Determine the (x, y) coordinate at the center of the cell enclosing the given text.  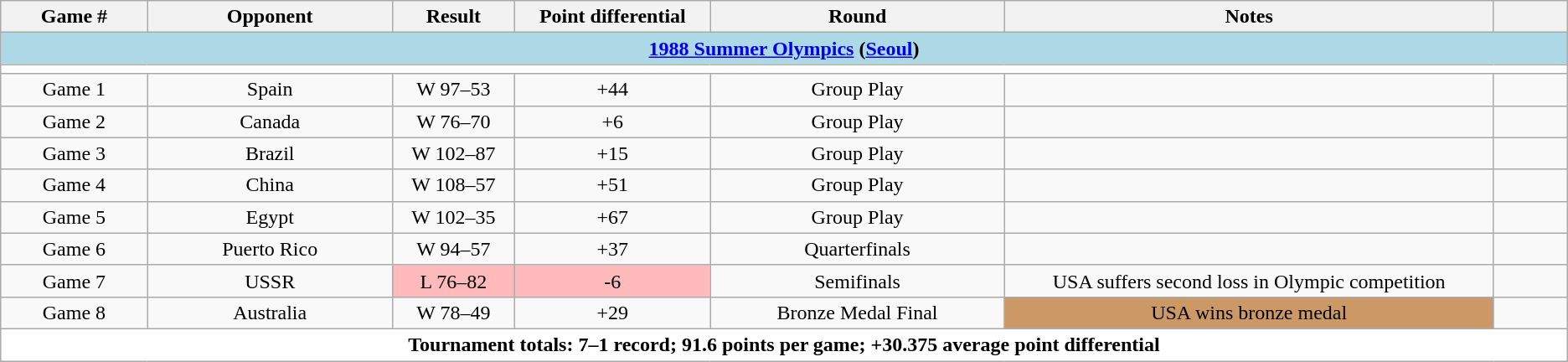
Game 1 (74, 90)
Quarterfinals (858, 249)
Game 6 (74, 249)
USSR (270, 281)
W 102–87 (453, 153)
Game # (74, 17)
Bronze Medal Final (858, 313)
Game 8 (74, 313)
Australia (270, 313)
USA suffers second loss in Olympic competition (1250, 281)
Game 2 (74, 122)
+51 (612, 185)
Notes (1250, 17)
1988 Summer Olympics (Seoul) (784, 49)
Round (858, 17)
Brazil (270, 153)
Result (453, 17)
Tournament totals: 7–1 record; 91.6 points per game; +30.375 average point differential (784, 344)
-6 (612, 281)
Canada (270, 122)
W 108–57 (453, 185)
W 102–35 (453, 217)
Game 5 (74, 217)
USA wins bronze medal (1250, 313)
L 76–82 (453, 281)
W 78–49 (453, 313)
Puerto Rico (270, 249)
+44 (612, 90)
Semifinals (858, 281)
Game 3 (74, 153)
Opponent (270, 17)
+15 (612, 153)
+6 (612, 122)
Egypt (270, 217)
W 94–57 (453, 249)
China (270, 185)
W 76–70 (453, 122)
+67 (612, 217)
Game 4 (74, 185)
+29 (612, 313)
+37 (612, 249)
W 97–53 (453, 90)
Point differential (612, 17)
Game 7 (74, 281)
Spain (270, 90)
